Capture the cell that displays the provided text and extract its (x, y) central coordinate. 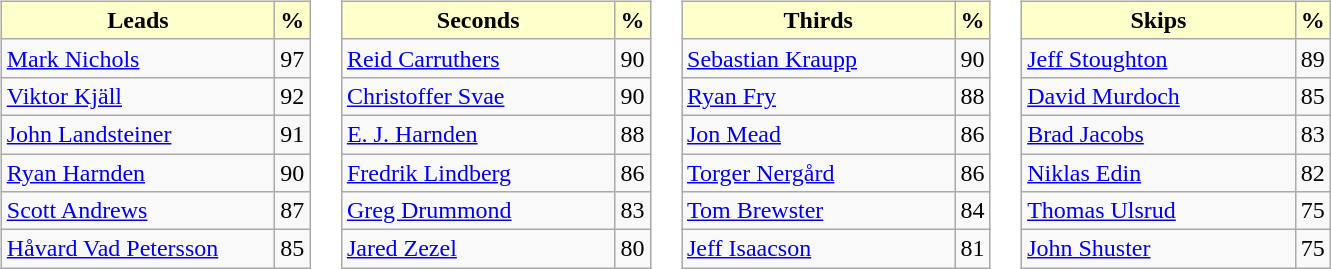
84 (972, 211)
Jeff Isaacson (819, 249)
Seconds (478, 20)
Jeff Stoughton (1159, 58)
Ryan Fry (819, 96)
Greg Drummond (478, 211)
Jared Zezel (478, 249)
Brad Jacobs (1159, 134)
Scott Andrews (138, 211)
Mark Nichols (138, 58)
Håvard Vad Petersson (138, 249)
Reid Carruthers (478, 58)
Thirds (819, 20)
Tom Brewster (819, 211)
81 (972, 249)
Jon Mead (819, 134)
Christoffer Svae (478, 96)
Torger Nergård (819, 173)
97 (292, 58)
Skips (1159, 20)
Thomas Ulsrud (1159, 211)
Niklas Edin (1159, 173)
E. J. Harnden (478, 134)
Fredrik Lindberg (478, 173)
91 (292, 134)
John Landsteiner (138, 134)
John Shuster (1159, 249)
David Murdoch (1159, 96)
Leads (138, 20)
92 (292, 96)
80 (632, 249)
82 (1312, 173)
87 (292, 211)
Ryan Harnden (138, 173)
Viktor Kjäll (138, 96)
Sebastian Kraupp (819, 58)
89 (1312, 58)
